Pinpoint the cell where the given text exists, returning its [X, Y] midpoint coordinate. 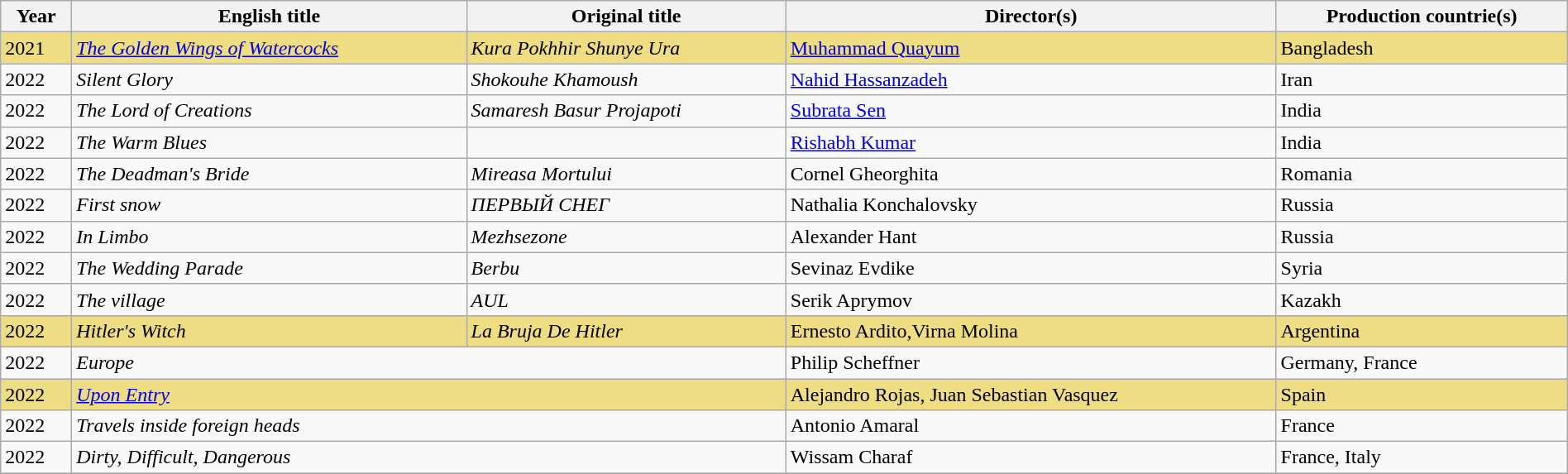
Samaresh Basur Projapoti [626, 111]
Syria [1422, 268]
Bangladesh [1422, 48]
Ernesto Ardito,Virna Molina [1030, 331]
Iran [1422, 79]
Wissam Charaf [1030, 457]
Director(s) [1030, 17]
Argentina [1422, 331]
Hitler's Witch [270, 331]
Romania [1422, 174]
Sevinaz Evdike [1030, 268]
France [1422, 426]
Alejandro Rojas, Juan Sebastian Vasquez [1030, 395]
Nathalia Konchalovsky [1030, 205]
Cornel Gheorghita [1030, 174]
Upon Entry [429, 395]
Germany, France [1422, 362]
Kazakh [1422, 299]
Antonio Amaral [1030, 426]
Nahid Hassanzadeh [1030, 79]
Production countrie(s) [1422, 17]
In Limbo [270, 237]
The Golden Wings of Watercocks [270, 48]
Alexander Hant [1030, 237]
The Wedding Parade [270, 268]
France, Italy [1422, 457]
English title [270, 17]
Dirty, Difficult, Dangerous [429, 457]
Rishabh Kumar [1030, 142]
Mezhsezone [626, 237]
ПЕРВЫЙ СНЕГ [626, 205]
The Warm Blues [270, 142]
The Deadman's Bride [270, 174]
Muhammad Quayum [1030, 48]
Berbu [626, 268]
Kura Pokhhir Shunye Ura [626, 48]
Mireasa Mortului [626, 174]
First snow [270, 205]
2021 [36, 48]
Shokouhe Khamoush [626, 79]
Europe [429, 362]
The village [270, 299]
Silent Glory [270, 79]
AUL [626, 299]
Subrata Sen [1030, 111]
Spain [1422, 395]
The Lord of Creations [270, 111]
Original title [626, 17]
La Bruja De Hitler [626, 331]
Serik Aprymov [1030, 299]
Year [36, 17]
Travels inside foreign heads [429, 426]
Philip Scheffner [1030, 362]
